Identify which cell holds the provided text, then report its [X, Y] central coordinate. 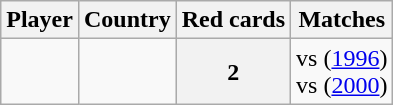
Player [40, 20]
vs (1996)vs (2000) [342, 72]
Matches [342, 20]
Country [127, 20]
2 [233, 72]
Red cards [233, 20]
